Determine the (X, Y) coordinate at the center of the cell enclosing the given text.  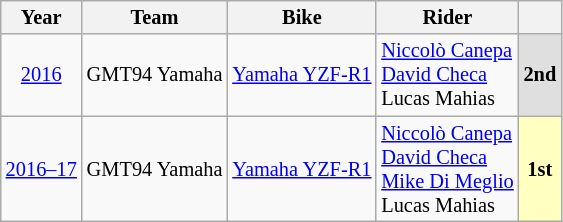
2nd (540, 75)
Niccolò Canepa David Checa Lucas Mahias (447, 75)
Rider (447, 17)
1st (540, 169)
Year (42, 17)
Bike (302, 17)
Niccolò Canepa David Checa Mike Di Meglio Lucas Mahias (447, 169)
Team (155, 17)
2016–17 (42, 169)
2016 (42, 75)
